Provide the (x, y) coordinate of the cell's center where the given text is located.  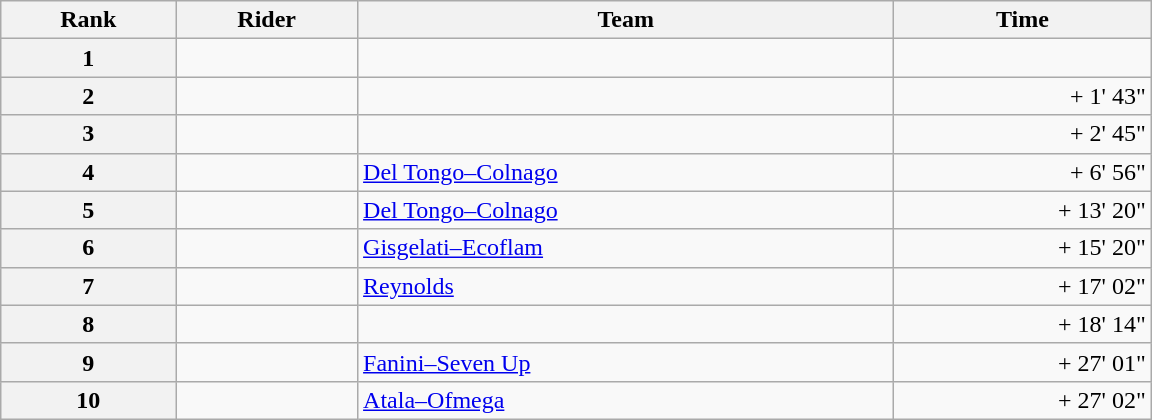
Gisgelati–Ecoflam (626, 248)
3 (88, 134)
1 (88, 58)
8 (88, 324)
+ 2' 45" (1023, 134)
9 (88, 362)
Reynolds (626, 286)
+ 18' 14" (1023, 324)
Fanini–Seven Up (626, 362)
6 (88, 248)
Rider (267, 20)
+ 17' 02" (1023, 286)
10 (88, 400)
7 (88, 286)
4 (88, 172)
5 (88, 210)
2 (88, 96)
+ 27' 01" (1023, 362)
+ 27' 02" (1023, 400)
Team (626, 20)
+ 6' 56" (1023, 172)
+ 13' 20" (1023, 210)
+ 15' 20" (1023, 248)
Time (1023, 20)
+ 1' 43" (1023, 96)
Atala–Ofmega (626, 400)
Rank (88, 20)
